Return the (x, y) coordinate for the center point of the cell that contains the specified text.  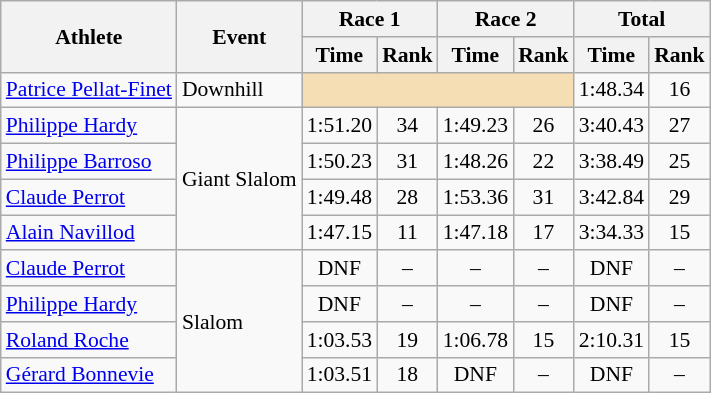
Race 1 (370, 19)
1:03.53 (340, 340)
26 (544, 126)
29 (680, 197)
27 (680, 126)
18 (408, 375)
1:03.51 (340, 375)
16 (680, 90)
3:38.49 (612, 162)
1:53.36 (476, 197)
1:06.78 (476, 340)
Total (642, 19)
Athlete (89, 36)
Philippe Barroso (89, 162)
11 (408, 233)
1:47.15 (340, 233)
3:40.43 (612, 126)
Race 2 (506, 19)
1:50.23 (340, 162)
Alain Navillod (89, 233)
19 (408, 340)
Downhill (240, 90)
Roland Roche (89, 340)
28 (408, 197)
17 (544, 233)
1:51.20 (340, 126)
Slalom (240, 322)
1:49.23 (476, 126)
1:49.48 (340, 197)
34 (408, 126)
3:42.84 (612, 197)
1:48.26 (476, 162)
2:10.31 (612, 340)
22 (544, 162)
Event (240, 36)
1:48.34 (612, 90)
Patrice Pellat-Finet (89, 90)
Gérard Bonnevie (89, 375)
3:34.33 (612, 233)
25 (680, 162)
1:47.18 (476, 233)
Giant Slalom (240, 179)
